For the text-containing cell, return its midpoint in (X, Y) coordinate format. 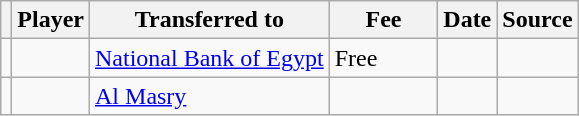
Date (468, 20)
Free (384, 58)
Fee (384, 20)
Transferred to (210, 20)
Source (538, 20)
Al Masry (210, 96)
Player (51, 20)
National Bank of Egypt (210, 58)
